Detect which cell encompasses the target text, then output its (x, y) center coordinate. 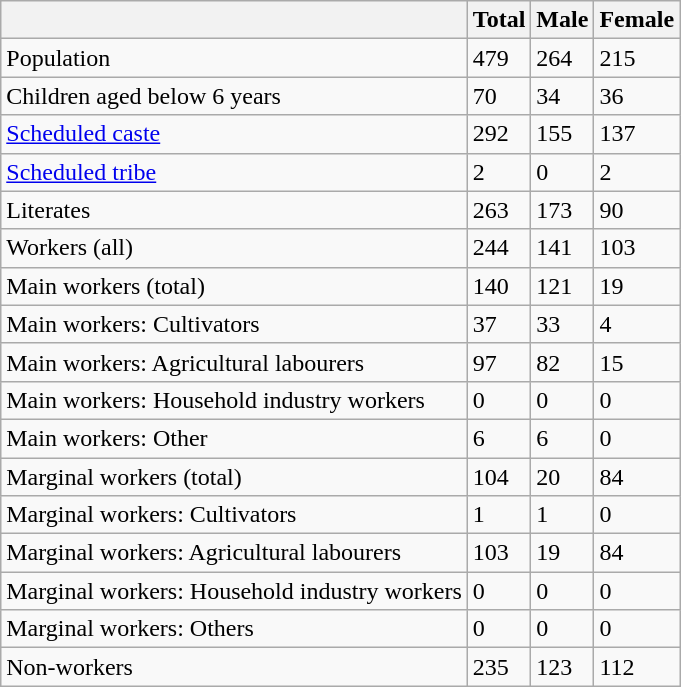
Marginal workers (total) (234, 477)
Main workers: Household industry workers (234, 400)
Main workers: Other (234, 438)
Female (637, 20)
121 (562, 286)
Non-workers (234, 667)
104 (499, 477)
123 (562, 667)
97 (499, 362)
90 (637, 210)
215 (637, 58)
137 (637, 134)
Marginal workers: Agricultural labourers (234, 553)
263 (499, 210)
Children aged below 6 years (234, 96)
141 (562, 248)
Scheduled tribe (234, 172)
36 (637, 96)
Population (234, 58)
112 (637, 667)
479 (499, 58)
70 (499, 96)
Marginal workers: Household industry workers (234, 591)
82 (562, 362)
37 (499, 324)
4 (637, 324)
Literates (234, 210)
Marginal workers: Cultivators (234, 515)
292 (499, 134)
173 (562, 210)
20 (562, 477)
33 (562, 324)
Male (562, 20)
Total (499, 20)
Marginal workers: Others (234, 629)
244 (499, 248)
Main workers (total) (234, 286)
34 (562, 96)
Scheduled caste (234, 134)
235 (499, 667)
264 (562, 58)
Workers (all) (234, 248)
Main workers: Agricultural labourers (234, 362)
155 (562, 134)
15 (637, 362)
Main workers: Cultivators (234, 324)
140 (499, 286)
